Search for the cell housing the specified text and yield its [x, y] center coordinate. 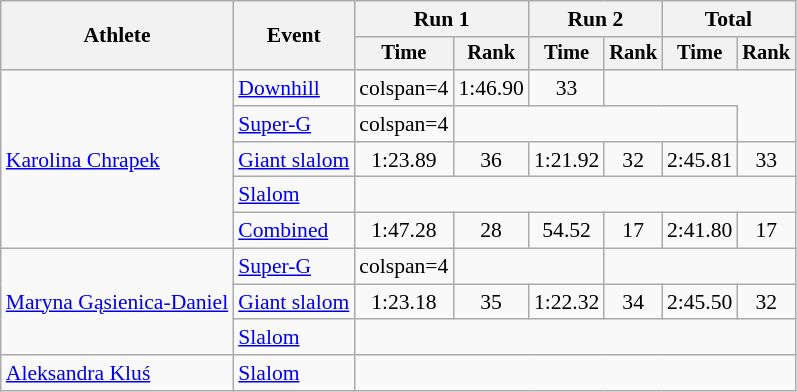
Aleksandra Kluś [117, 373]
35 [490, 302]
34 [633, 302]
Total [728, 19]
1:23.89 [404, 160]
Event [294, 36]
1:22.32 [566, 302]
Combined [294, 231]
1:47.28 [404, 231]
54.52 [566, 231]
36 [490, 160]
Downhill [294, 88]
Run 1 [442, 19]
Maryna Gąsienica-Daniel [117, 302]
1:21.92 [566, 160]
Athlete [117, 36]
2:45.81 [700, 160]
2:45.50 [700, 302]
Run 2 [596, 19]
2:41.80 [700, 231]
28 [490, 231]
Karolina Chrapek [117, 159]
1:46.90 [490, 88]
1:23.18 [404, 302]
